Capture the cell that displays the provided text and extract its [X, Y] central coordinate. 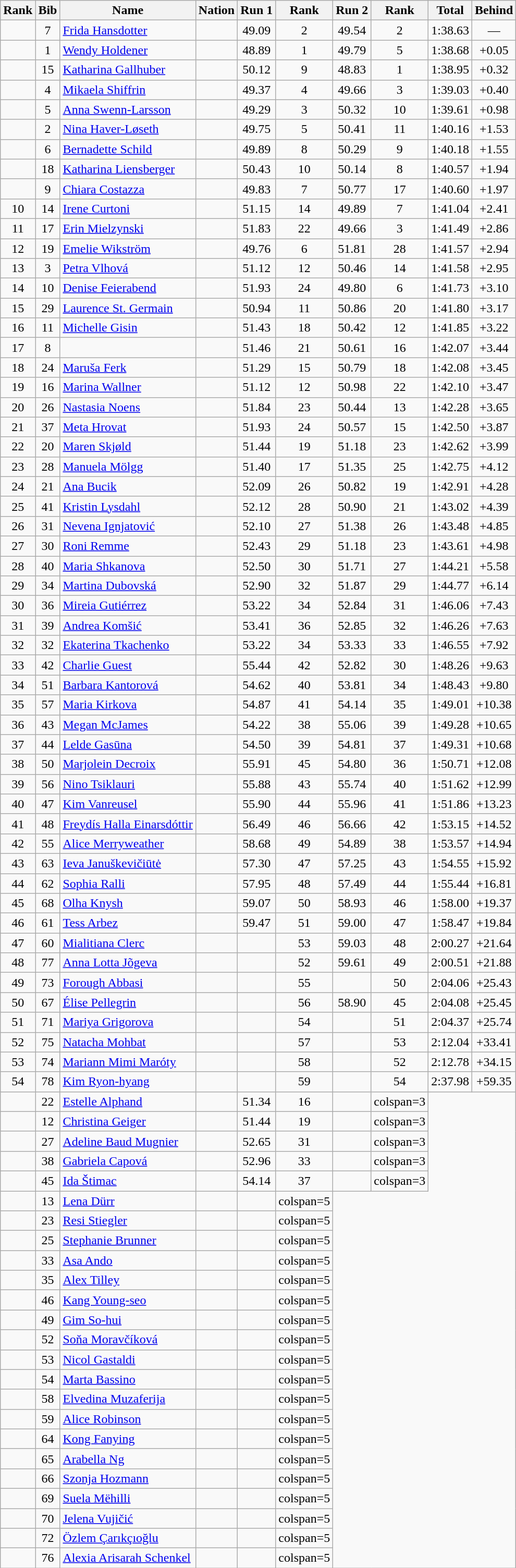
Kim Vanreusel [128, 804]
Jelena Vujičić [128, 1518]
49.54 [352, 30]
+21.88 [494, 963]
+4.98 [494, 546]
Ekaterina Tkachenko [128, 645]
Ieva Januškevičiūtė [128, 863]
54.62 [256, 685]
+10.65 [494, 725]
53.81 [352, 685]
50.32 [352, 109]
1:41.49 [450, 228]
65 [48, 1459]
Alex Tilley [128, 1280]
+4.28 [494, 486]
Meta Hrovat [128, 427]
74 [48, 1062]
Denise Feierabend [128, 288]
+3.10 [494, 288]
1:40.60 [450, 189]
+33.41 [494, 1042]
50.14 [352, 169]
52.90 [256, 586]
55.96 [352, 804]
1:42.91 [450, 486]
Christina Geiger [128, 1121]
72 [48, 1538]
1:43.48 [450, 526]
+9.63 [494, 665]
Kong Fanying [128, 1439]
+14.52 [494, 824]
Nevena Ignjatović [128, 526]
58.90 [352, 1002]
Nicol Gastaldi [128, 1359]
Suela Mëhilli [128, 1498]
Lena Dürr [128, 1200]
48.89 [256, 50]
+16.81 [494, 884]
Ana Bucik [128, 486]
51.71 [352, 566]
Roni Remme [128, 546]
52.96 [256, 1161]
Emelie Wikström [128, 249]
48.83 [352, 70]
51.40 [256, 467]
1:41.57 [450, 249]
73 [48, 983]
Barbara Kantorová [128, 685]
55.74 [352, 784]
+4.39 [494, 506]
+9.80 [494, 685]
1:41.58 [450, 268]
+0.98 [494, 109]
49.75 [256, 129]
+34.15 [494, 1062]
1:43.61 [450, 546]
Mireia Gutiérrez [128, 606]
1:40.16 [450, 129]
+2.94 [494, 249]
1:41.85 [450, 328]
49.79 [352, 50]
Elvedina Muzaferija [128, 1399]
51.38 [352, 526]
51.34 [256, 1101]
1:42.62 [450, 447]
Erin Mielzynski [128, 228]
Estelle Alphand [128, 1101]
Run 2 [352, 10]
+2.95 [494, 268]
+10.68 [494, 744]
Alexia Arisarah Schenkel [128, 1558]
+12.99 [494, 784]
55.91 [256, 764]
1:40.18 [450, 149]
1:49.28 [450, 725]
+1.94 [494, 169]
Run 1 [256, 10]
+3.47 [494, 387]
Petra Vlhová [128, 268]
1:46.06 [450, 606]
+12.08 [494, 764]
50.57 [352, 427]
Total [450, 10]
78 [48, 1082]
50.86 [352, 308]
Name [128, 10]
Anna Swenn-Larsson [128, 109]
+1.97 [494, 189]
68 [48, 903]
55.90 [256, 804]
Maruša Ferk [128, 367]
52.43 [256, 546]
+0.05 [494, 50]
53.33 [352, 645]
Olha Knysh [128, 903]
61 [48, 923]
50.12 [256, 70]
Kim Ryon-hyang [128, 1082]
52.84 [352, 606]
Marjolein Decroix [128, 764]
Megan McJames [128, 725]
49.80 [352, 288]
66 [48, 1478]
55.88 [256, 784]
2:04.06 [450, 983]
Stephanie Brunner [128, 1241]
1:38.95 [450, 70]
1:46.55 [450, 645]
Nina Haver-Løseth [128, 129]
50.42 [352, 328]
+7.63 [494, 626]
+5.58 [494, 566]
59.47 [256, 923]
55.44 [256, 665]
1:51.86 [450, 804]
Martina Dubovská [128, 586]
+4.85 [494, 526]
1:38.63 [450, 30]
54.87 [256, 705]
70 [48, 1518]
54.89 [352, 843]
71 [48, 1022]
Nation [216, 10]
53.41 [256, 626]
64 [48, 1439]
+3.99 [494, 447]
49.76 [256, 249]
Maren Skjøld [128, 447]
Frida Hansdotter [128, 30]
Manuela Mölgg [128, 467]
52.10 [256, 526]
+0.32 [494, 70]
+3.65 [494, 407]
Kristin Lysdahl [128, 506]
60 [48, 943]
2:12.04 [450, 1042]
76 [48, 1558]
50.29 [352, 149]
+3.45 [494, 367]
1:43.02 [450, 506]
59.07 [256, 903]
+0.40 [494, 90]
54.80 [352, 764]
1:41.04 [450, 209]
+4.12 [494, 467]
1:51.62 [450, 784]
1:39.03 [450, 90]
Nastasia Noens [128, 407]
57.95 [256, 884]
1:42.10 [450, 387]
52.65 [256, 1141]
+59.35 [494, 1082]
Marina Wallner [128, 387]
52.82 [352, 665]
1:48.43 [450, 685]
Irene Curtoni [128, 209]
1:48.26 [450, 665]
1:58.00 [450, 903]
51.43 [256, 328]
1:42.07 [450, 348]
59.00 [352, 923]
63 [48, 863]
Andrea Komšić [128, 626]
+1.53 [494, 129]
Ida Štimac [128, 1181]
49.09 [256, 30]
Freydís Halla Einarsdóttir [128, 824]
77 [48, 963]
Katharina Gallhuber [128, 70]
1:55.44 [450, 884]
Alice Robinson [128, 1419]
— [494, 30]
2:00.51 [450, 963]
52.85 [352, 626]
+1.55 [494, 149]
Natacha Mohbat [128, 1042]
2:37.98 [450, 1082]
2:04.37 [450, 1022]
Asa Ando [128, 1260]
51.46 [256, 348]
1:54.55 [450, 863]
+25.45 [494, 1002]
+3.17 [494, 308]
Resi Stiegler [128, 1221]
Alice Merryweather [128, 843]
69 [48, 1498]
Behind [494, 10]
Bib [48, 10]
+10.38 [494, 705]
49.37 [256, 90]
1:42.50 [450, 427]
2:00.27 [450, 943]
+19.37 [494, 903]
58.93 [352, 903]
50.98 [352, 387]
59.61 [352, 963]
+2.41 [494, 209]
Marta Bassino [128, 1379]
+2.86 [494, 228]
+3.87 [494, 427]
57.49 [352, 884]
54.22 [256, 725]
1:49.01 [450, 705]
51.84 [256, 407]
Lelde Gasūna [128, 744]
Özlem Çarıkçıoğlu [128, 1538]
Anna Lotta Jõgeva [128, 963]
50.46 [352, 268]
49.83 [256, 189]
Chiara Costazza [128, 189]
Gabriela Capová [128, 1161]
51.35 [352, 467]
1:41.80 [450, 308]
50.41 [352, 129]
1:42.08 [450, 367]
Adeline Baud Mugnier [128, 1141]
+19.84 [494, 923]
52.50 [256, 566]
Maria Shkanova [128, 566]
1:42.28 [450, 407]
Bernadette Schild [128, 149]
+13.23 [494, 804]
1:44.77 [450, 586]
50.90 [352, 506]
1:42.75 [450, 467]
1:40.57 [450, 169]
Wendy Holdener [128, 50]
1:39.61 [450, 109]
1:49.31 [450, 744]
54.50 [256, 744]
54.81 [352, 744]
+6.14 [494, 586]
2:12.78 [450, 1062]
62 [48, 884]
2:04.08 [450, 1002]
51.81 [352, 249]
56.49 [256, 824]
51.29 [256, 367]
1:44.21 [450, 566]
49.29 [256, 109]
50.79 [352, 367]
1:58.47 [450, 923]
50.82 [352, 486]
1:50.71 [450, 764]
Soňa Moravčíková [128, 1340]
Szonja Hozmann [128, 1478]
Katharina Liensberger [128, 169]
+25.43 [494, 983]
Mialitiana Clerc [128, 943]
Maria Kirkova [128, 705]
57.25 [352, 863]
Nino Tsiklauri [128, 784]
+15.92 [494, 863]
Laurence St. Germain [128, 308]
+21.64 [494, 943]
1:41.73 [450, 288]
Sophia Ralli [128, 884]
Michelle Gisin [128, 328]
Arabella Ng [128, 1459]
59.03 [352, 943]
50.44 [352, 407]
1:46.26 [450, 626]
1:38.68 [450, 50]
+7.43 [494, 606]
1:53.15 [450, 824]
Mikaela Shiffrin [128, 90]
1:53.57 [450, 843]
50.77 [352, 189]
Élise Pellegrin [128, 1002]
67 [48, 1002]
51.87 [352, 586]
+25.74 [494, 1022]
+7.92 [494, 645]
+3.44 [494, 348]
+3.22 [494, 328]
+14.94 [494, 843]
52.09 [256, 486]
51.15 [256, 209]
50.94 [256, 308]
Charlie Guest [128, 665]
58.68 [256, 843]
57.30 [256, 863]
50.61 [352, 348]
51.83 [256, 228]
52.12 [256, 506]
75 [48, 1042]
Mariann Mimi Maróty [128, 1062]
56.66 [352, 824]
50.43 [256, 169]
Tess Arbez [128, 923]
Forough Abbasi [128, 983]
55.06 [352, 725]
Kang Young-seo [128, 1300]
Mariya Grigorova [128, 1022]
Gim So-hui [128, 1320]
